Search for the cell housing the specified text and yield its [x, y] center coordinate. 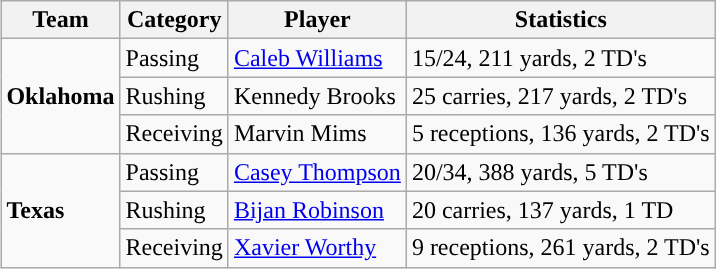
Caleb Williams [317, 58]
Category [174, 20]
Bijan Robinson [317, 210]
Player [317, 20]
20/34, 388 yards, 5 TD's [560, 172]
25 carries, 217 yards, 2 TD's [560, 96]
Marvin Mims [317, 134]
9 receptions, 261 yards, 2 TD's [560, 248]
Casey Thompson [317, 172]
Statistics [560, 20]
5 receptions, 136 yards, 2 TD's [560, 134]
20 carries, 137 yards, 1 TD [560, 210]
Oklahoma [60, 96]
Kennedy Brooks [317, 96]
15/24, 211 yards, 2 TD's [560, 58]
Team [60, 20]
Xavier Worthy [317, 248]
Texas [60, 210]
